Extract the [X, Y] coordinate from the center of the cell holding the provided text.  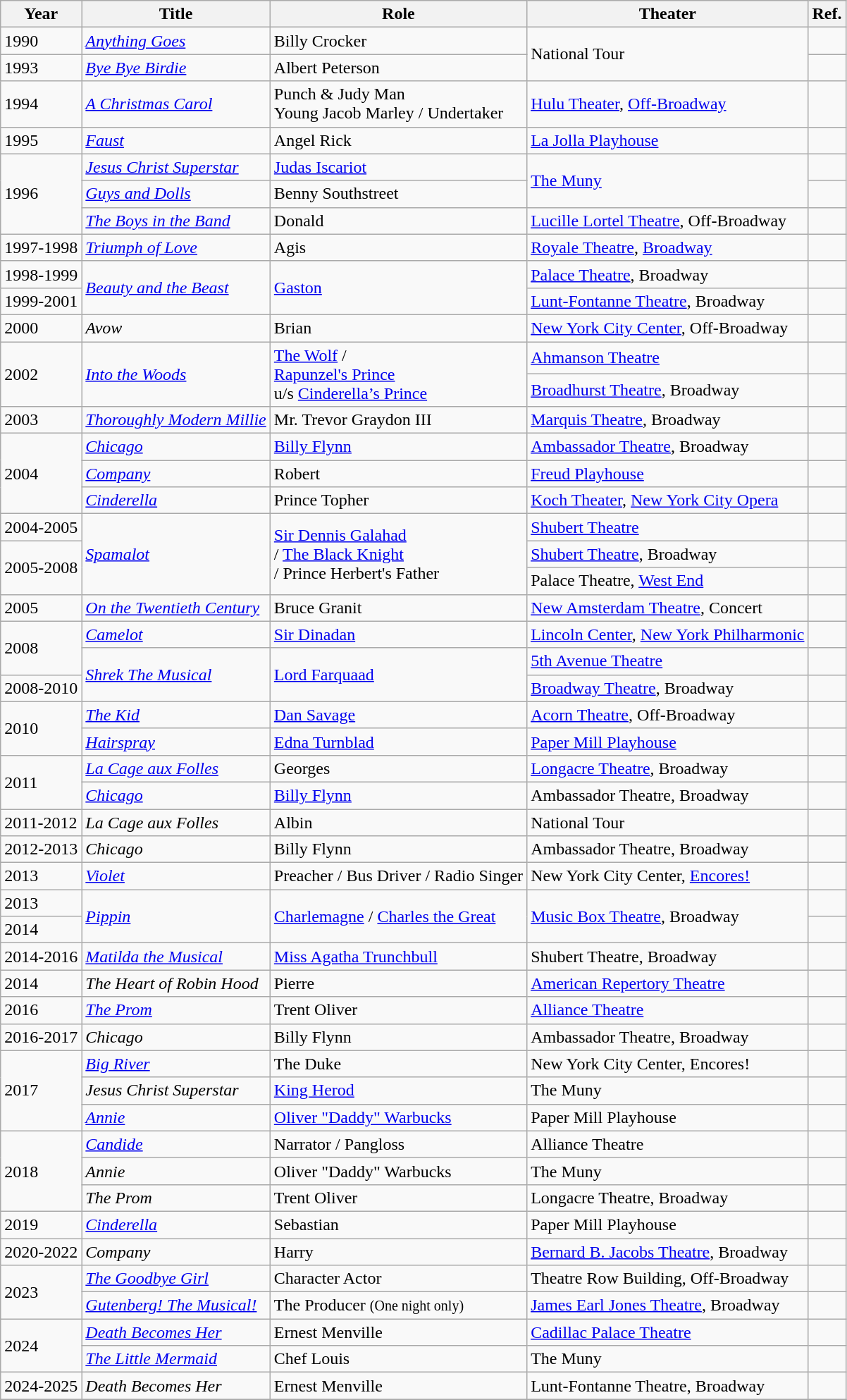
Judas Iscariot [398, 167]
Ref. [827, 14]
Lord Farquaad [398, 675]
2014-2016 [41, 957]
Preacher / Bus Driver / Radio Singer [398, 876]
Punch & Judy Man Young Jacob Marley / Undertaker [398, 104]
Lincoln Center, New York Philharmonic [668, 634]
Albert Peterson [398, 68]
The Kid [176, 715]
2011-2012 [41, 823]
2005-2008 [41, 567]
Royale Theatre, Broadway [668, 247]
Pippin [176, 916]
Shrek The Musical [176, 675]
New York City Center, Off-Broadway [668, 328]
1999-2001 [41, 301]
2010 [41, 728]
Miss Agatha Trunchbull [398, 957]
2008 [41, 648]
American Repertory Theatre [668, 983]
Ahmanson Theatre [668, 357]
Anything Goes [176, 41]
2004 [41, 474]
5th Avenue Theatre [668, 661]
Lucille Lortel Theatre, Off-Broadway [668, 221]
Edna Turnblad [398, 742]
1998-1999 [41, 274]
1990 [41, 41]
2005 [41, 608]
Camelot [176, 634]
2016 [41, 1010]
Billy Crocker [398, 41]
Dan Savage [398, 715]
On the Twentieth Century [176, 608]
Broadway Theatre, Broadway [668, 688]
Freud Playhouse [668, 474]
2020-2022 [41, 1251]
Mr. Trevor Graydon III [398, 420]
Georges [398, 768]
Beauty and the Beast [176, 288]
Hairspray [176, 742]
1993 [41, 68]
2017 [41, 1091]
Avow [176, 328]
The Little Mermaid [176, 1359]
James Earl Jones Theatre, Broadway [668, 1306]
2004-2005 [41, 527]
Hulu Theater, Off-Broadway [668, 104]
Robert [398, 474]
Koch Theater, New York City Opera [668, 501]
2024-2025 [41, 1386]
The Boys in the Band [176, 221]
1995 [41, 140]
Shubert Theatre [668, 527]
Chef Louis [398, 1359]
Faust [176, 140]
Triumph of Love [176, 247]
Spamalot [176, 554]
Palace Theatre, Broadway [668, 274]
Bernard B. Jacobs Theatre, Broadway [668, 1251]
Agis [398, 247]
Year [41, 14]
Marquis Theatre, Broadway [668, 420]
Cadillac Palace Theatre [668, 1332]
Gutenberg! The Musical! [176, 1306]
Gaston [398, 288]
The Producer (One night only) [398, 1306]
Charlemagne / Charles the Great [398, 916]
2012-2013 [41, 849]
Title [176, 14]
Sir Dinadan [398, 634]
1996 [41, 194]
Candide [176, 1144]
Theatre Row Building, Off-Broadway [668, 1279]
Into the Woods [176, 374]
Narrator / Pangloss [398, 1144]
Thoroughly Modern Millie [176, 420]
New Amsterdam Theatre, Concert [668, 608]
Palace Theatre, West End [668, 581]
2008-2010 [41, 688]
Matilda the Musical [176, 957]
1994 [41, 104]
2003 [41, 420]
2018 [41, 1171]
Acorn Theatre, Off-Broadway [668, 715]
Pierre [398, 983]
2000 [41, 328]
Prince Topher [398, 501]
Sebastian [398, 1224]
Albin [398, 823]
The Wolf / Rapunzel's Prince u/s Cinderella’s Prince [398, 374]
2016-2017 [41, 1037]
Theater [668, 14]
Music Box Theatre, Broadway [668, 916]
Angel Rick [398, 140]
The Goodbye Girl [176, 1279]
La Jolla Playhouse [668, 140]
2019 [41, 1224]
2002 [41, 374]
Role [398, 14]
Harry [398, 1251]
King Herod [398, 1091]
2023 [41, 1292]
Benny Southstreet [398, 194]
The Duke [398, 1064]
2024 [41, 1346]
2011 [41, 782]
Sir Dennis Galahad / The Black Knight / Prince Herbert's Father [398, 554]
Brian [398, 328]
1997-1998 [41, 247]
The Heart of Robin Hood [176, 983]
Violet [176, 876]
Bye Bye Birdie [176, 68]
Character Actor [398, 1279]
Donald [398, 221]
Bruce Granit [398, 608]
A Christmas Carol [176, 104]
Broadhurst Theatre, Broadway [668, 391]
Big River [176, 1064]
Guys and Dolls [176, 194]
